Output the (X, Y) coordinate of the center of the cell containing the given text.  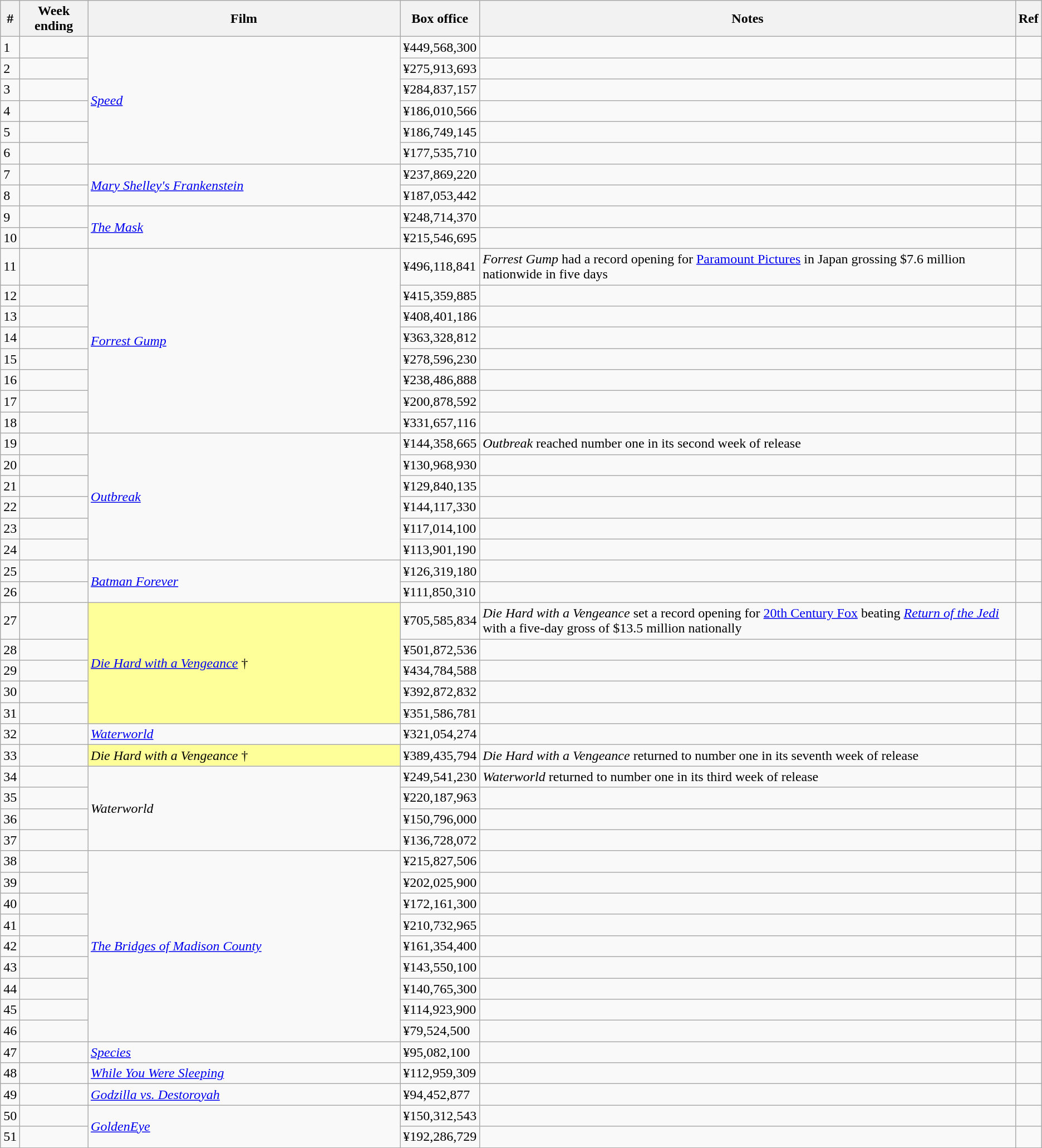
13 (10, 317)
¥275,913,693 (440, 68)
38 (10, 861)
¥186,749,145 (440, 132)
Waterworld returned to number one in its third week of release (748, 777)
33 (10, 755)
¥331,657,116 (440, 423)
¥187,053,442 (440, 195)
¥449,568,300 (440, 47)
30 (10, 692)
¥130,968,930 (440, 465)
¥113,901,190 (440, 550)
3 (10, 90)
25 (10, 571)
¥186,010,566 (440, 111)
1 (10, 47)
48 (10, 1073)
44 (10, 988)
¥434,784,588 (440, 671)
39 (10, 882)
27 (10, 620)
12 (10, 296)
GoldenEye (244, 1126)
Forrest Gump had a record opening for Paramount Pictures in Japan grossing $7.6 million nationwide in five days (748, 266)
Week ending (54, 19)
¥200,878,592 (440, 401)
¥136,728,072 (440, 840)
Die Hard with a Vengeance set a record opening for 20th Century Fox beating Return of the Jedi with a five-day gross of $13.5 million nationally (748, 620)
31 (10, 713)
Die Hard with a Vengeance returned to number one in its seventh week of release (748, 755)
11 (10, 266)
45 (10, 1010)
9 (10, 217)
35 (10, 798)
19 (10, 444)
Notes (748, 19)
¥496,118,841 (440, 266)
¥126,319,180 (440, 571)
14 (10, 338)
34 (10, 777)
23 (10, 528)
¥111,850,310 (440, 592)
15 (10, 359)
24 (10, 550)
¥321,054,274 (440, 734)
¥501,872,536 (440, 650)
¥144,117,330 (440, 507)
¥408,401,186 (440, 317)
46 (10, 1031)
¥215,546,695 (440, 238)
28 (10, 650)
49 (10, 1095)
5 (10, 132)
41 (10, 925)
Outbreak reached number one in its second week of release (748, 444)
¥161,354,400 (440, 946)
¥192,286,729 (440, 1137)
20 (10, 465)
Batman Forever (244, 581)
Speed (244, 100)
¥129,840,135 (440, 486)
Forrest Gump (244, 341)
21 (10, 486)
¥249,541,230 (440, 777)
4 (10, 111)
Outbreak (244, 497)
Box office (440, 19)
¥79,524,500 (440, 1031)
Godzilla vs. Destoroyah (244, 1095)
¥220,187,963 (440, 798)
10 (10, 238)
¥117,014,100 (440, 528)
¥238,486,888 (440, 380)
40 (10, 904)
51 (10, 1137)
36 (10, 819)
¥705,585,834 (440, 620)
¥248,714,370 (440, 217)
¥389,435,794 (440, 755)
42 (10, 946)
6 (10, 153)
¥415,359,885 (440, 296)
¥202,025,900 (440, 882)
7 (10, 174)
Species (244, 1052)
The Mask (244, 227)
Ref (1029, 19)
47 (10, 1052)
¥144,358,665 (440, 444)
¥94,452,877 (440, 1095)
16 (10, 380)
¥150,796,000 (440, 819)
50 (10, 1116)
32 (10, 734)
Film (244, 19)
¥172,161,300 (440, 904)
¥140,765,300 (440, 988)
29 (10, 671)
¥143,550,100 (440, 967)
¥112,959,309 (440, 1073)
¥114,923,900 (440, 1010)
8 (10, 195)
¥278,596,230 (440, 359)
¥177,535,710 (440, 153)
¥351,586,781 (440, 713)
¥215,827,506 (440, 861)
¥237,869,220 (440, 174)
¥363,328,812 (440, 338)
17 (10, 401)
37 (10, 840)
Mary Shelley's Frankenstein (244, 185)
¥284,837,157 (440, 90)
¥150,312,543 (440, 1116)
¥95,082,100 (440, 1052)
22 (10, 507)
18 (10, 423)
While You Were Sleeping (244, 1073)
¥392,872,832 (440, 692)
43 (10, 967)
26 (10, 592)
¥210,732,965 (440, 925)
The Bridges of Madison County (244, 946)
2 (10, 68)
# (10, 19)
